Return [X, Y] of the center of cell containing provided text 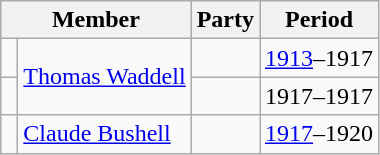
Thomas Waddell [104, 77]
1917–1917 [320, 96]
Claude Bushell [104, 134]
Member [96, 20]
Party [225, 20]
Period [320, 20]
1913–1917 [320, 58]
1917–1920 [320, 134]
